Extract the [x, y] coordinate from the center of the cell holding the provided text.  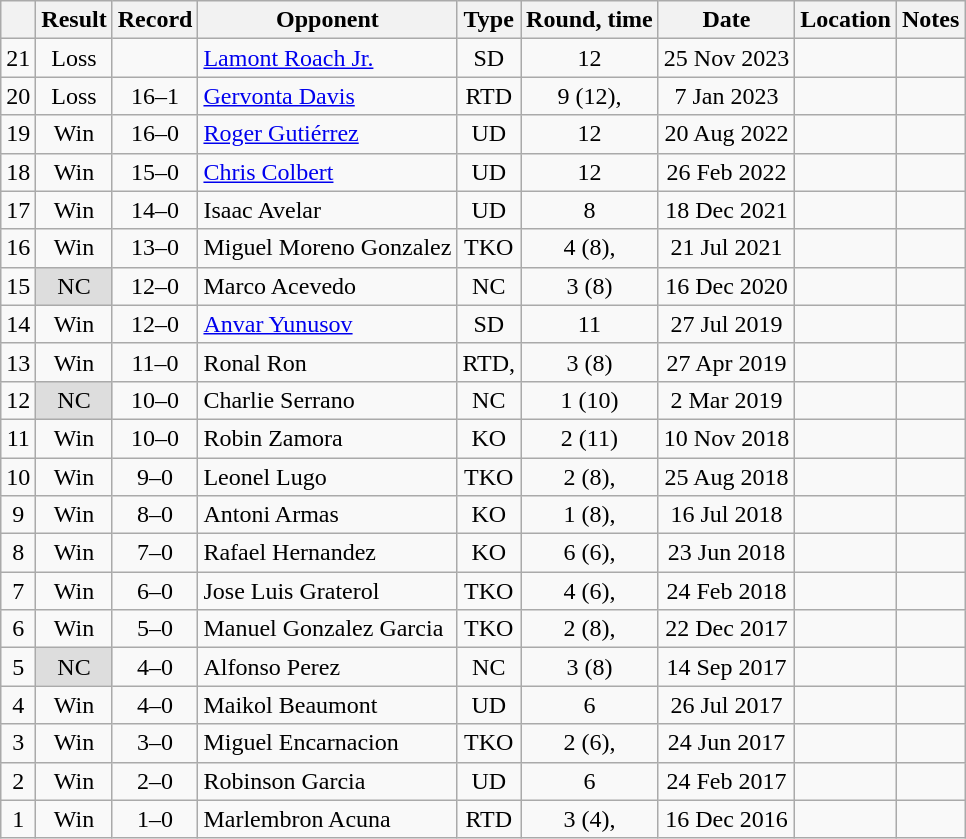
1–0 [155, 819]
16 Dec 2016 [726, 819]
5 [18, 667]
Jose Luis Graterol [328, 591]
10 Nov 2018 [726, 438]
Roger Gutiérrez [328, 134]
2 (6), [590, 743]
Ronal Ron [328, 362]
Antoni Armas [328, 515]
1 (8), [590, 515]
Rafael Hernandez [328, 553]
Robin Zamora [328, 438]
24 Jun 2017 [726, 743]
25 Aug 2018 [726, 477]
21 [18, 58]
Isaac Avelar [328, 210]
2 Mar 2019 [726, 400]
Chris Colbert [328, 172]
7 Jan 2023 [726, 96]
14–0 [155, 210]
17 [18, 210]
15 [18, 286]
4 (6), [590, 591]
6–0 [155, 591]
16 Jul 2018 [726, 515]
16–0 [155, 134]
Notes [930, 20]
23 Jun 2018 [726, 553]
20 Aug 2022 [726, 134]
Maikol Beaumont [328, 705]
27 Apr 2019 [726, 362]
10 [18, 477]
Location [846, 20]
14 Sep 2017 [726, 667]
26 Feb 2022 [726, 172]
5–0 [155, 629]
Type [489, 20]
15–0 [155, 172]
20 [18, 96]
13–0 [155, 248]
Marlembron Acuna [328, 819]
14 [18, 324]
1 (10) [590, 400]
Leonel Lugo [328, 477]
22 Dec 2017 [726, 629]
RTD, [489, 362]
Marco Acevedo [328, 286]
Miguel Encarnacion [328, 743]
21 Jul 2021 [726, 248]
Manuel Gonzalez Garcia [328, 629]
2–0 [155, 781]
Date [726, 20]
Alfonso Perez [328, 667]
Result [74, 20]
16 Dec 2020 [726, 286]
8–0 [155, 515]
Charlie Serrano [328, 400]
13 [18, 362]
18 Dec 2021 [726, 210]
16–1 [155, 96]
26 Jul 2017 [726, 705]
4 (8), [590, 248]
9–0 [155, 477]
25 Nov 2023 [726, 58]
3 (4), [590, 819]
4 [18, 705]
3 [18, 743]
16 [18, 248]
18 [18, 172]
9 (12), [590, 96]
Gervonta Davis [328, 96]
11–0 [155, 362]
2 [18, 781]
Miguel Moreno Gonzalez [328, 248]
7–0 [155, 553]
6 (6), [590, 553]
1 [18, 819]
27 Jul 2019 [726, 324]
Anvar Yunusov [328, 324]
Robinson Garcia [328, 781]
Round, time [590, 20]
24 Feb 2018 [726, 591]
Record [155, 20]
24 Feb 2017 [726, 781]
9 [18, 515]
2 (11) [590, 438]
3–0 [155, 743]
7 [18, 591]
19 [18, 134]
Opponent [328, 20]
Lamont Roach Jr. [328, 58]
